For the text-containing cell, return its midpoint in [x, y] coordinate format. 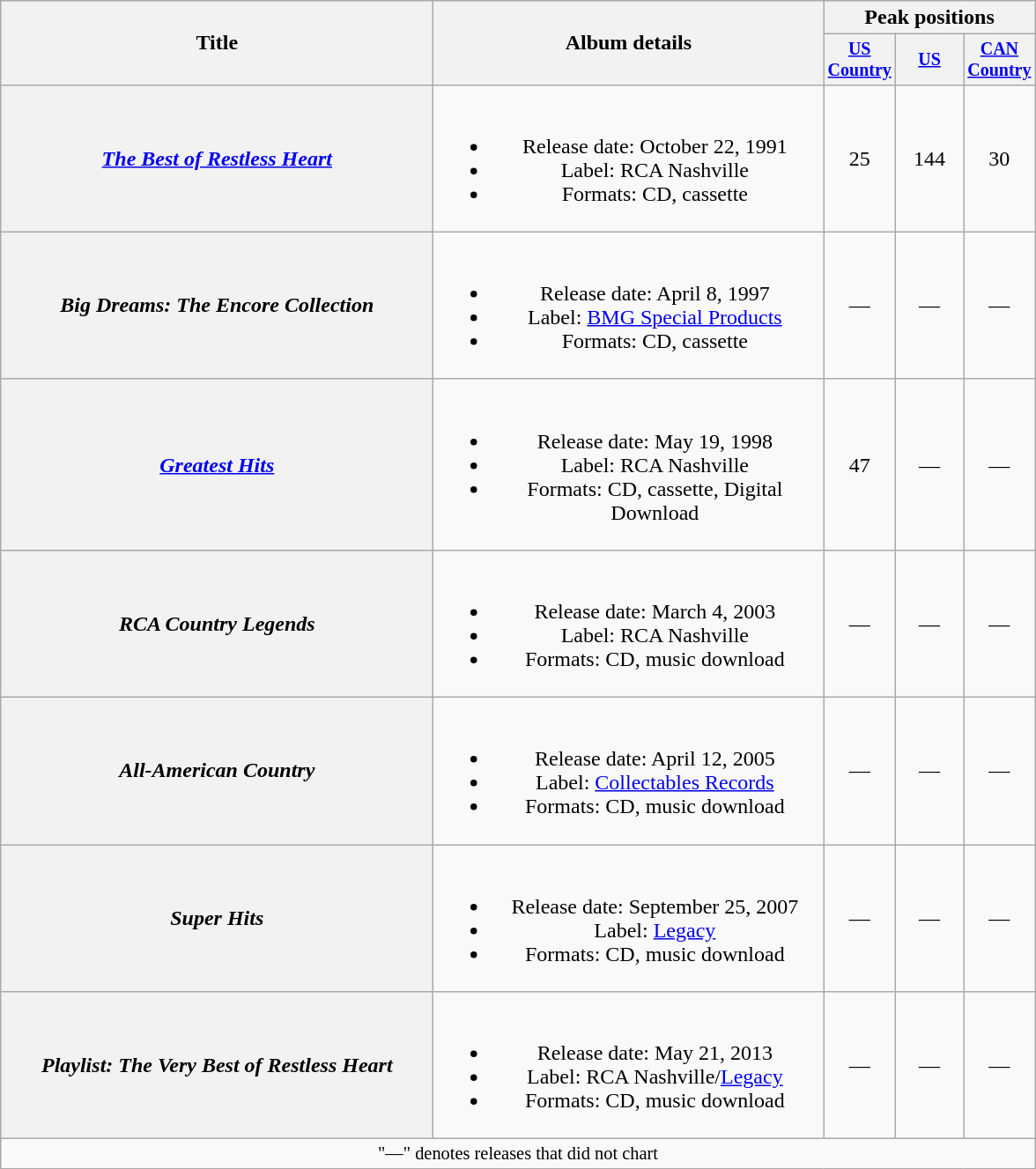
Release date: October 22, 1991Label: RCA NashvilleFormats: CD, cassette [629, 159]
30 [1000, 159]
Greatest Hits [217, 464]
Super Hits [217, 918]
Release date: September 25, 2007Label: LegacyFormats: CD, music download [629, 918]
RCA Country Legends [217, 624]
US Country [860, 60]
Playlist: The Very Best of Restless Heart [217, 1066]
Big Dreams: The Encore Collection [217, 305]
Album details [629, 43]
Release date: May 21, 2013Label: RCA Nashville/LegacyFormats: CD, music download [629, 1066]
US [930, 60]
The Best of Restless Heart [217, 159]
CAN Country [1000, 60]
Title [217, 43]
All-American Country [217, 772]
Release date: April 12, 2005Label: Collectables RecordsFormats: CD, music download [629, 772]
Peak positions [929, 18]
Release date: May 19, 1998Label: RCA NashvilleFormats: CD, cassette, Digital Download [629, 464]
144 [930, 159]
Release date: March 4, 2003Label: RCA NashvilleFormats: CD, music download [629, 624]
"—" denotes releases that did not chart [518, 1154]
47 [860, 464]
25 [860, 159]
Release date: April 8, 1997Label: BMG Special ProductsFormats: CD, cassette [629, 305]
